Scan for the cell matching the given text and deliver its (X, Y) coordinate at center. 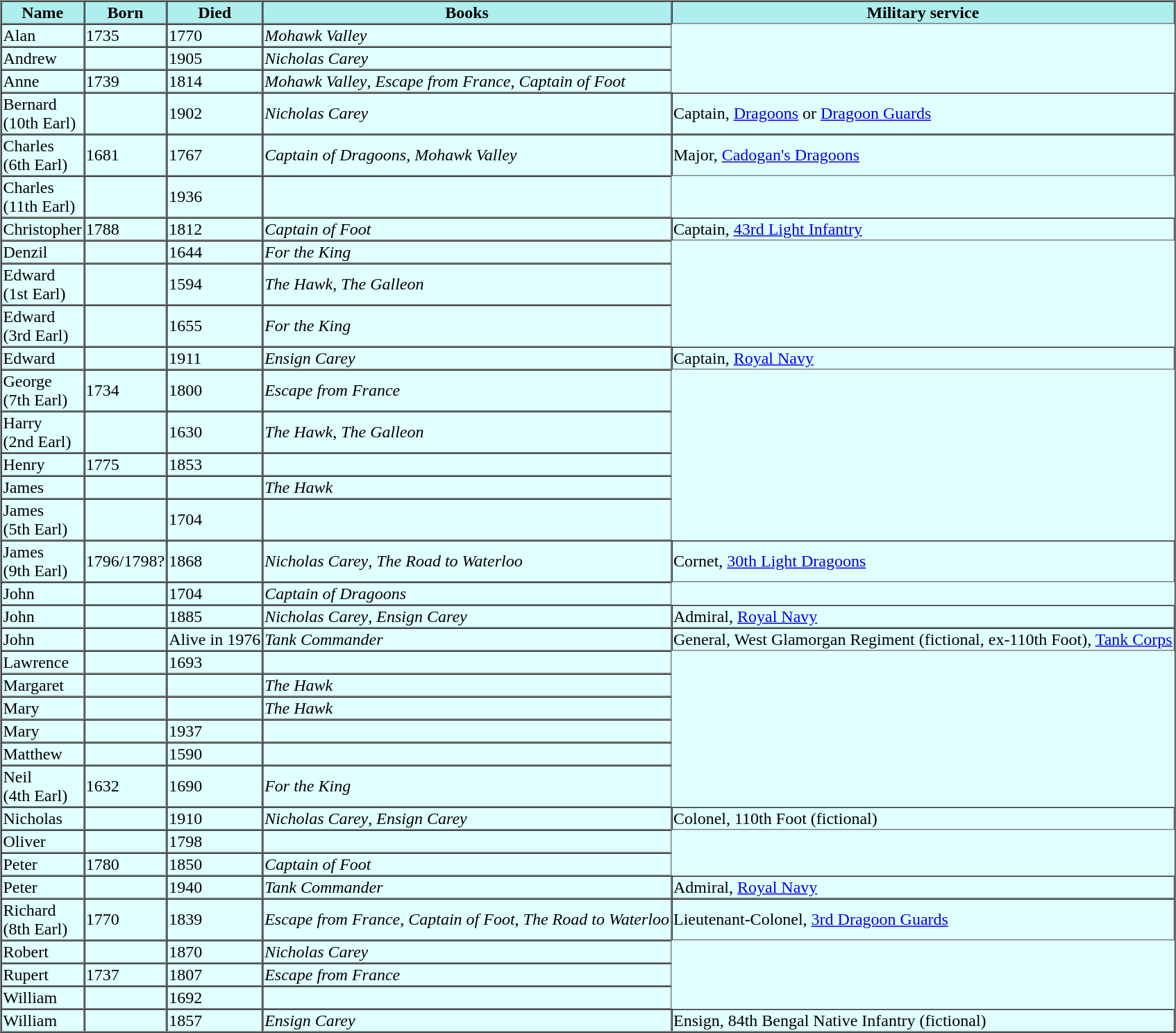
Captain of Dragoons (467, 593)
Henry (43, 464)
Name (43, 12)
1735 (125, 35)
Christopher (43, 229)
Books (467, 12)
1590 (215, 754)
Ensign, 84th Bengal Native Infantry (fictional) (923, 1021)
1734 (125, 390)
Military service (923, 12)
Mohawk Valley (467, 35)
1594 (215, 285)
James(9th Earl) (43, 561)
1936 (215, 197)
Lawrence (43, 662)
Harry(2nd Earl) (43, 432)
Lieutenant-Colonel, 3rd Dragoon Guards (923, 919)
1632 (125, 786)
Denzil (43, 251)
Alan (43, 35)
1775 (125, 464)
1796/1798? (125, 561)
Captain, Dragoons or Dragoon Guards (923, 114)
1807 (215, 975)
1905 (215, 58)
Major, Cadogan's Dragoons (923, 156)
Edward(1st Earl) (43, 285)
Cornet, 30th Light Dragoons (923, 561)
1798 (215, 841)
1692 (215, 997)
1839 (215, 919)
1690 (215, 786)
1767 (215, 156)
Edward (43, 358)
Colonel, 110th Foot (fictional) (923, 818)
Nicholas (43, 818)
Escape from France, Captain of Foot, The Road to Waterloo (467, 919)
1885 (215, 616)
Neil(4th Earl) (43, 786)
1940 (215, 887)
Margaret (43, 685)
Nicholas Carey, The Road to Waterloo (467, 561)
1739 (125, 81)
1693 (215, 662)
General, West Glamorgan Regiment (fictional, ex-110th Foot), Tank Corps (923, 639)
1655 (215, 326)
1902 (215, 114)
Bernard(10th Earl) (43, 114)
1788 (125, 229)
James(5th Earl) (43, 519)
James (43, 487)
Richard(8th Earl) (43, 919)
1857 (215, 1021)
1853 (215, 464)
George(7th Earl) (43, 390)
Matthew (43, 754)
1780 (125, 864)
Born (125, 12)
Charles(11th Earl) (43, 197)
Captain of Dragoons, Mohawk Valley (467, 156)
Anne (43, 81)
1937 (215, 730)
1800 (215, 390)
Edward(3rd Earl) (43, 326)
1814 (215, 81)
1681 (125, 156)
Captain, 43rd Light Infantry (923, 229)
Oliver (43, 841)
Charles(6th Earl) (43, 156)
1870 (215, 951)
Mohawk Valley, Escape from France, Captain of Foot (467, 81)
1630 (215, 432)
1644 (215, 251)
1911 (215, 358)
1737 (125, 975)
Died (215, 12)
1910 (215, 818)
1868 (215, 561)
Andrew (43, 58)
1850 (215, 864)
Robert (43, 951)
1812 (215, 229)
Rupert (43, 975)
Alive in 1976 (215, 639)
Captain, Royal Navy (923, 358)
